Search for the cell housing the specified text and yield its (x, y) center coordinate. 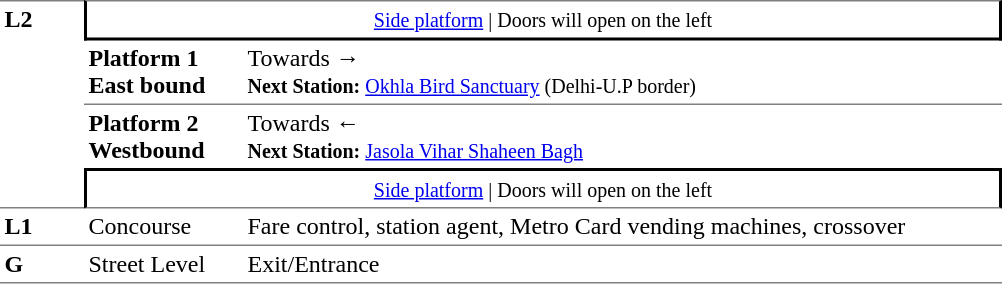
Fare control, station agent, Metro Card vending machines, crossover (622, 226)
Concourse (164, 226)
L2 (42, 104)
G (42, 264)
L1 (42, 226)
Platform 1East bound (164, 72)
Towards ← Next Station: Jasola Vihar Shaheen Bagh (622, 136)
Exit/Entrance (622, 264)
Towards → Next Station: Okhla Bird Sanctuary (Delhi-U.P border) (622, 72)
Street Level (164, 264)
Platform 2Westbound (164, 136)
